Identify which cell holds the provided text, then report its (X, Y) central coordinate. 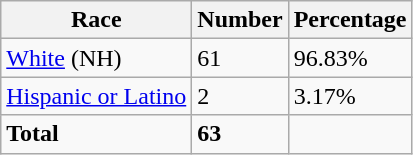
Hispanic or Latino (96, 96)
96.83% (350, 58)
63 (240, 134)
Percentage (350, 20)
3.17% (350, 96)
61 (240, 58)
Number (240, 20)
White (NH) (96, 58)
2 (240, 96)
Race (96, 20)
Total (96, 134)
